Extract the (X, Y) coordinate from the center of the cell holding the provided text.  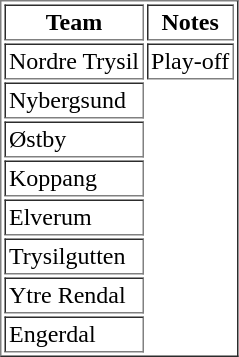
Notes (190, 22)
Trysilgutten (74, 256)
Nordre Trysil (74, 62)
Nybergsund (74, 100)
Play-off (190, 62)
Engerdal (74, 334)
Koppang (74, 178)
Ytre Rendal (74, 296)
Team (74, 22)
Elverum (74, 218)
Østby (74, 140)
